Search for the cell housing the specified text and yield its (X, Y) center coordinate. 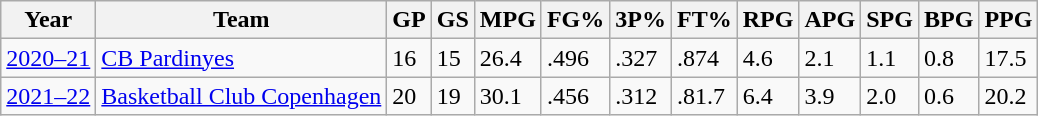
19 (452, 96)
CB Pardinyes (242, 58)
1.1 (890, 58)
3P% (641, 20)
3.9 (830, 96)
2.0 (890, 96)
APG (830, 20)
.456 (575, 96)
2021–22 (48, 96)
GP (409, 20)
FT% (704, 20)
Basketball Club Copenhagen (242, 96)
.312 (641, 96)
0.8 (948, 58)
26.4 (508, 58)
SPG (890, 20)
.496 (575, 58)
16 (409, 58)
6.4 (768, 96)
2020–21 (48, 58)
Team (242, 20)
0.6 (948, 96)
4.6 (768, 58)
.327 (641, 58)
20.2 (1008, 96)
PPG (1008, 20)
RPG (768, 20)
.874 (704, 58)
.81.7 (704, 96)
GS (452, 20)
20 (409, 96)
15 (452, 58)
17.5 (1008, 58)
2.1 (830, 58)
MPG (508, 20)
30.1 (508, 96)
BPG (948, 20)
FG% (575, 20)
Year (48, 20)
